Determine the [x, y] coordinate at the center of the cell enclosing the given text.  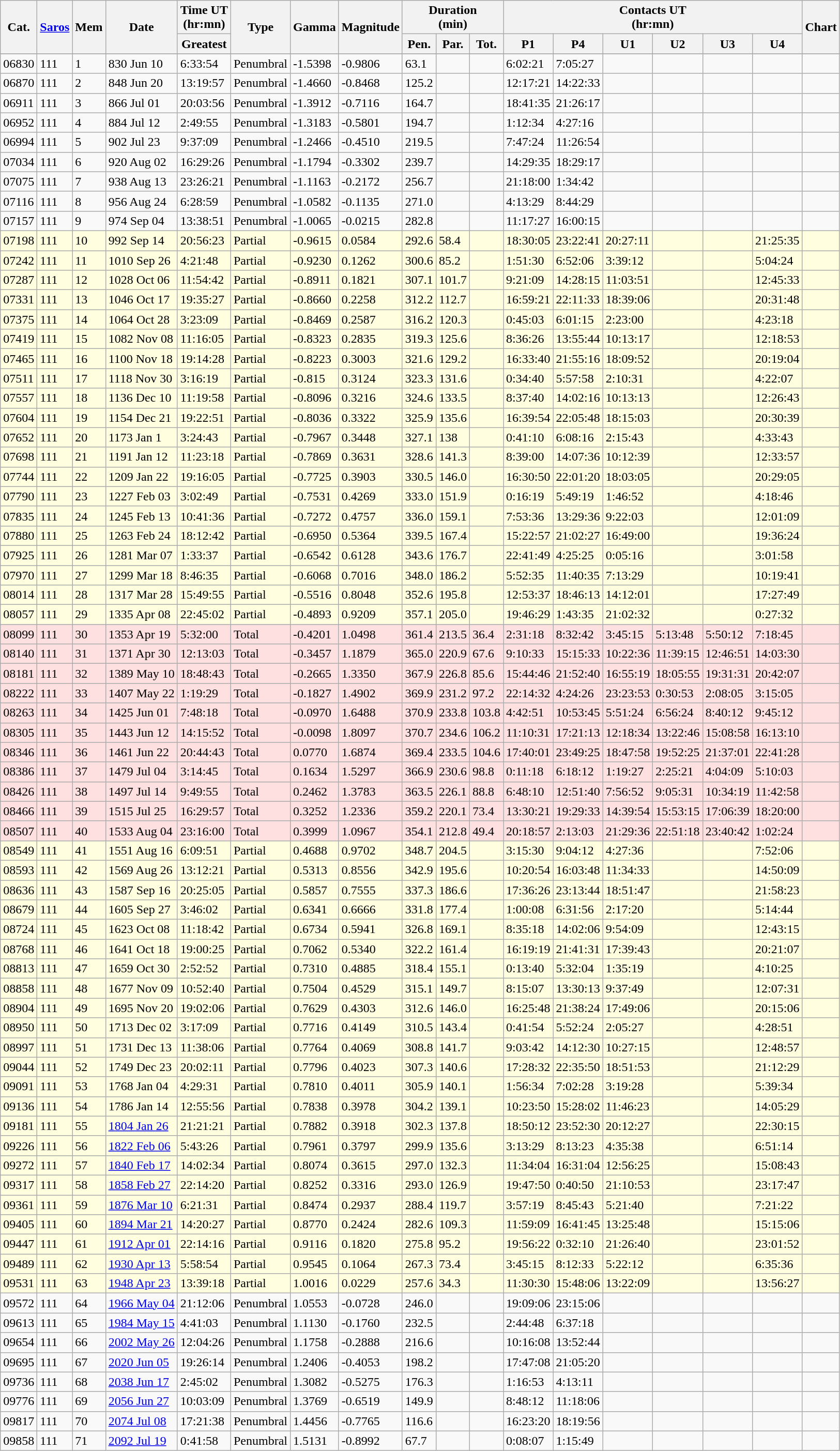
13:30:13 [578, 988]
9:49:55 [204, 791]
59 [89, 1205]
1010 Sep 26 [142, 260]
20:19:04 [777, 359]
310.5 [419, 1028]
-1.1163 [315, 181]
0.6734 [315, 929]
49 [89, 1008]
10:41:36 [204, 516]
-1.5398 [315, 64]
239.7 [419, 162]
08679 [19, 910]
0.7504 [315, 988]
884 Jul 12 [142, 123]
13:56:27 [777, 1284]
288.4 [419, 1205]
2002 May 26 [142, 1342]
0.6666 [370, 910]
109.3 [453, 1225]
3 [89, 103]
143.4 [453, 1028]
Chart [821, 27]
231.2 [453, 693]
23:49:25 [578, 752]
16:59:21 [528, 300]
0.0229 [370, 1284]
1804 Jan 26 [142, 1126]
08724 [19, 929]
0.7810 [315, 1087]
302.3 [419, 1126]
0.2937 [370, 1205]
212.8 [453, 831]
315.1 [419, 988]
12:51:40 [578, 791]
4:28:51 [777, 1028]
0.1262 [370, 260]
27 [89, 575]
1966 May 04 [142, 1303]
7:02:28 [578, 1087]
9:21:09 [528, 280]
0.5941 [370, 929]
08386 [19, 772]
1.0498 [370, 634]
0.3918 [370, 1126]
14:15:52 [204, 732]
09272 [19, 1165]
1768 Jan 04 [142, 1087]
08140 [19, 654]
328.6 [419, 457]
292.6 [419, 240]
129.2 [453, 359]
0.2258 [370, 300]
7:05:27 [578, 64]
213.5 [453, 634]
12:04:26 [204, 1342]
104.6 [486, 752]
23:16:00 [204, 831]
18:41:35 [528, 103]
6:35:36 [777, 1264]
-0.2888 [370, 1342]
18:15:03 [628, 418]
233.5 [453, 752]
10:12:39 [628, 457]
5:21:40 [628, 1205]
20:42:07 [777, 674]
12:17:21 [528, 83]
300.6 [419, 260]
15 [89, 339]
3:02:49 [204, 496]
2:17:20 [628, 910]
0.2587 [370, 319]
10:34:19 [727, 791]
21:05:20 [578, 1362]
21:41:31 [578, 949]
16:29:57 [204, 811]
7:18:45 [777, 634]
308.8 [419, 1047]
47 [89, 969]
Par. [453, 44]
09489 [19, 1264]
-0.8323 [315, 339]
1605 Sep 27 [142, 910]
07604 [19, 418]
29 [89, 615]
9:37:09 [204, 142]
257.6 [419, 1284]
18:48:43 [204, 674]
19 [89, 418]
19:02:06 [204, 1008]
50 [89, 1028]
46 [89, 949]
09531 [19, 1284]
14:07:36 [578, 457]
4 [89, 123]
10:03:09 [204, 1401]
09044 [19, 1067]
41 [89, 850]
20:15:06 [777, 1008]
09361 [19, 1205]
0.7555 [370, 890]
08950 [19, 1028]
20:31:48 [777, 300]
19:14:28 [204, 359]
318.4 [419, 969]
14:20:27 [204, 1225]
155.1 [453, 969]
0:16:19 [528, 496]
18:03:05 [628, 477]
08768 [19, 949]
22:35:50 [578, 1067]
0:41:58 [204, 1441]
13:12:21 [204, 870]
21:29:36 [628, 831]
66 [89, 1342]
70 [89, 1421]
149.9 [419, 1401]
11:03:51 [628, 280]
271.0 [419, 201]
07287 [19, 280]
25 [89, 536]
6:09:51 [204, 850]
0.8048 [370, 595]
0.8252 [315, 1185]
21:26:17 [578, 103]
10:53:45 [578, 713]
20:56:23 [204, 240]
0.4269 [370, 496]
1443 Jun 12 [142, 732]
22:14:20 [204, 1185]
09858 [19, 1441]
0.4303 [370, 1008]
216.6 [419, 1342]
7:47:24 [528, 142]
12 [89, 280]
-0.9806 [370, 64]
6 [89, 162]
-0.7116 [370, 103]
0.4529 [370, 988]
-0.1135 [370, 201]
1876 Mar 10 [142, 1205]
1984 May 15 [142, 1323]
9:54:09 [628, 929]
9 [89, 221]
-0.8911 [315, 280]
-0.4893 [315, 615]
08263 [19, 713]
Pen. [419, 44]
19:46:29 [528, 615]
9:05:31 [678, 791]
16:13:10 [777, 732]
07116 [19, 201]
07790 [19, 496]
830 Jun 10 [142, 64]
4:18:46 [777, 496]
63 [89, 1284]
34 [89, 713]
8:44:29 [578, 201]
159.1 [453, 516]
3:19:28 [628, 1087]
304.2 [419, 1106]
11:17:27 [528, 221]
07652 [19, 437]
321.6 [419, 359]
6:37:18 [578, 1323]
164.7 [419, 103]
97.2 [486, 693]
0:13:40 [528, 969]
339.5 [419, 536]
08593 [19, 870]
23:26:21 [204, 181]
324.6 [419, 398]
1:35:19 [628, 969]
88.8 [486, 791]
0.7016 [370, 575]
1551 Aug 16 [142, 850]
-0.1827 [315, 693]
336.0 [419, 516]
112.7 [453, 300]
16:41:45 [578, 1225]
6:01:15 [578, 319]
8:15:07 [528, 988]
992 Sep 14 [142, 240]
1:16:53 [528, 1382]
0.1634 [315, 772]
11:18:06 [578, 1401]
3:23:09 [204, 319]
366.9 [419, 772]
10:23:50 [528, 1106]
0.2462 [315, 791]
Mem [89, 27]
1209 Jan 22 [142, 477]
8:48:12 [528, 1401]
9:22:03 [628, 516]
1.5297 [370, 772]
2 [89, 83]
282.6 [419, 1225]
09695 [19, 1362]
267.3 [419, 1264]
15:28:02 [578, 1106]
125.6 [453, 339]
0.2835 [370, 339]
0.7310 [315, 969]
11:46:23 [628, 1106]
116.6 [419, 1421]
325.9 [419, 418]
6:56:24 [678, 713]
09736 [19, 1382]
-1.3912 [315, 103]
1.3769 [315, 1401]
319.3 [419, 339]
07698 [19, 457]
06994 [19, 142]
330.5 [419, 477]
5:51:24 [628, 713]
2038 Jun 17 [142, 1382]
0.8556 [370, 870]
0.0770 [315, 752]
902 Jul 23 [142, 142]
0.7764 [315, 1047]
14:22:33 [578, 83]
7:21:22 [777, 1205]
8 [89, 201]
16 [89, 359]
12:13:03 [204, 654]
7:48:18 [204, 713]
38 [89, 791]
0.7062 [315, 949]
07465 [19, 359]
19:09:06 [528, 1303]
15:15:06 [777, 1225]
95.2 [453, 1244]
-0.4053 [370, 1362]
0.1820 [370, 1244]
06870 [19, 83]
0.3124 [370, 378]
1:00:08 [528, 910]
848 Jun 20 [142, 83]
13:22:46 [678, 732]
07198 [19, 240]
69 [89, 1401]
20:03:56 [204, 103]
22:45:02 [204, 615]
866 Jul 01 [142, 103]
169.1 [453, 929]
1 [89, 64]
1407 May 22 [142, 693]
226.1 [453, 791]
101.7 [453, 280]
17:21:38 [204, 1421]
2020 Jun 05 [142, 1362]
1:34:42 [578, 181]
19:35:27 [204, 300]
8:46:35 [204, 575]
13:30:21 [528, 811]
1:12:34 [528, 123]
1.0553 [315, 1303]
1948 Apr 23 [142, 1284]
1:33:37 [204, 555]
14:02:34 [204, 1165]
18:47:58 [628, 752]
8:40:12 [727, 713]
-0.1760 [370, 1323]
18:50:12 [528, 1126]
-1.1794 [315, 162]
23:22:41 [578, 240]
348.0 [419, 575]
2:25:21 [678, 772]
Contacts UT(hr:mn) [653, 18]
U3 [727, 44]
0.3999 [315, 831]
32 [89, 674]
2:44:48 [528, 1323]
13:39:18 [204, 1284]
137.8 [453, 1126]
0.8770 [315, 1225]
0.7629 [315, 1008]
0.9116 [315, 1244]
-0.3302 [370, 162]
Greatest [204, 44]
14:02:16 [578, 398]
19:22:51 [204, 418]
Duration(min) [453, 18]
-0.9230 [315, 260]
1100 Nov 18 [142, 359]
357.1 [419, 615]
13:22:09 [628, 1284]
37 [89, 772]
07511 [19, 378]
19:52:25 [678, 752]
1533 Aug 04 [142, 831]
4:29:31 [204, 1087]
-1.3183 [315, 123]
56 [89, 1145]
1.1879 [370, 654]
P4 [578, 44]
141.3 [453, 457]
0.7796 [315, 1067]
1731 Dec 13 [142, 1047]
297.0 [419, 1165]
6:08:16 [578, 437]
6:18:12 [578, 772]
09776 [19, 1401]
07157 [19, 221]
1695 Nov 20 [142, 1008]
15:49:55 [204, 595]
9:37:49 [628, 988]
331.8 [419, 910]
21:21:21 [204, 1126]
0:34:40 [528, 378]
1.0967 [370, 831]
920 Aug 02 [142, 162]
-0.8469 [315, 319]
11:18:42 [204, 929]
7:56:52 [628, 791]
18:51:47 [628, 890]
3:15:30 [528, 850]
9:04:12 [578, 850]
1.1130 [315, 1323]
22:41:49 [528, 555]
-0.7765 [370, 1421]
21:12:06 [204, 1303]
10:19:41 [777, 575]
15:15:33 [578, 654]
19:36:24 [777, 536]
43 [89, 890]
20:44:43 [204, 752]
20:18:57 [528, 831]
14:02:06 [578, 929]
63.1 [419, 64]
-1.2466 [315, 142]
09405 [19, 1225]
125.2 [419, 83]
0.6128 [370, 555]
-0.5516 [315, 595]
8:36:26 [528, 339]
0.3252 [315, 811]
354.1 [419, 831]
21:38:24 [578, 1008]
4:13:11 [578, 1382]
938 Aug 13 [142, 181]
1425 Jun 01 [142, 713]
4:27:16 [578, 123]
-0.8036 [315, 418]
22:51:18 [678, 831]
312.2 [419, 300]
0.7716 [315, 1028]
326.8 [419, 929]
5:49:19 [578, 496]
12:07:31 [777, 988]
14:05:29 [777, 1106]
07835 [19, 516]
1894 Mar 21 [142, 1225]
23:01:52 [777, 1244]
18 [89, 398]
1858 Feb 27 [142, 1185]
140.6 [453, 1067]
07880 [19, 536]
20:02:11 [204, 1067]
0:08:07 [528, 1441]
18:12:42 [204, 536]
1154 Dec 21 [142, 418]
16:33:40 [528, 359]
Saros [55, 27]
0.1064 [370, 1264]
11:23:18 [204, 457]
20:27:11 [628, 240]
17:27:49 [777, 595]
1515 Jul 25 [142, 811]
26 [89, 555]
17:28:32 [528, 1067]
1263 Feb 24 [142, 536]
5:39:34 [777, 1087]
P1 [528, 44]
1118 Nov 30 [142, 378]
17:36:26 [528, 890]
-0.8992 [370, 1441]
1:15:49 [578, 1441]
333.0 [419, 496]
256.7 [419, 181]
13 [89, 300]
-0.0970 [315, 713]
369.4 [419, 752]
54 [89, 1106]
2074 Jul 08 [142, 1421]
6:33:54 [204, 64]
13:55:44 [578, 339]
16:03:48 [578, 870]
08466 [19, 811]
28 [89, 595]
58 [89, 1185]
12:53:37 [528, 595]
-1.4660 [315, 83]
2:45:02 [204, 1382]
5 [89, 142]
176.3 [419, 1382]
61 [89, 1244]
09317 [19, 1185]
1.2406 [315, 1362]
-0.6068 [315, 575]
9:03:42 [528, 1047]
140.1 [453, 1087]
19:00:25 [204, 949]
21:55:16 [578, 359]
307.3 [419, 1067]
11:26:54 [578, 142]
2:23:00 [628, 319]
-0.3457 [315, 654]
13:25:48 [628, 1225]
23:52:30 [578, 1126]
4:27:36 [628, 850]
17:40:01 [528, 752]
131.6 [453, 378]
60 [89, 1225]
1.6874 [370, 752]
09613 [19, 1323]
1461 Jun 22 [142, 752]
0:41:54 [528, 1028]
33 [89, 693]
1227 Feb 03 [142, 496]
307.1 [419, 280]
14:39:54 [628, 811]
4:24:26 [578, 693]
Cat. [19, 27]
186.2 [453, 575]
Gamma [315, 27]
12:33:57 [777, 457]
09447 [19, 1244]
220.9 [453, 654]
11:42:58 [777, 791]
11:34:04 [528, 1165]
139.1 [453, 1106]
-0.7272 [315, 516]
0.3903 [370, 477]
0.6341 [315, 910]
3:17:09 [204, 1028]
20:30:39 [777, 418]
4:13:29 [528, 201]
-0.0098 [315, 732]
3:13:29 [528, 1145]
282.8 [419, 221]
0.4757 [370, 516]
09091 [19, 1087]
18:20:00 [777, 811]
21:10:53 [628, 1185]
1587 Sep 16 [142, 890]
-0.4510 [370, 142]
0.3797 [370, 1145]
8:37:40 [528, 398]
55 [89, 1126]
-0.0215 [370, 221]
20:21:07 [777, 949]
19:26:14 [204, 1362]
230.6 [453, 772]
35 [89, 732]
-0.8223 [315, 359]
12:46:51 [727, 654]
08346 [19, 752]
1.4456 [315, 1421]
1641 Oct 18 [142, 949]
956 Aug 24 [142, 201]
10 [89, 240]
176.7 [453, 555]
18:39:06 [628, 300]
299.9 [419, 1145]
08014 [19, 595]
5:04:24 [777, 260]
0.8474 [315, 1205]
348.7 [419, 850]
09181 [19, 1126]
08099 [19, 634]
12:43:15 [777, 929]
0.5857 [315, 890]
3:57:19 [528, 1205]
1749 Dec 23 [142, 1067]
0.4011 [370, 1087]
23:23:53 [628, 693]
53 [89, 1087]
Tot. [486, 44]
16:19:19 [528, 949]
186.6 [453, 890]
1.2336 [370, 811]
195.6 [453, 870]
0.4688 [315, 850]
337.3 [419, 890]
10:52:40 [204, 988]
4:42:51 [528, 713]
09817 [19, 1421]
161.4 [453, 949]
20:12:27 [628, 1126]
08997 [19, 1047]
7 [89, 181]
Date [142, 27]
08904 [19, 1008]
2:15:43 [628, 437]
10:13:17 [628, 339]
2:49:55 [204, 123]
19:16:05 [204, 477]
1082 Nov 08 [142, 339]
14:12:01 [628, 595]
352.6 [419, 595]
07744 [19, 477]
0:40:50 [578, 1185]
4:41:03 [204, 1323]
12:48:57 [777, 1047]
09572 [19, 1303]
3:39:12 [628, 260]
08222 [19, 693]
219.5 [419, 142]
0.3631 [370, 457]
22:14:16 [204, 1244]
16:39:54 [528, 418]
12:55:56 [204, 1106]
17:21:13 [578, 732]
312.6 [419, 1008]
-0.2172 [370, 181]
5:57:58 [578, 378]
15:53:15 [678, 811]
-0.9615 [315, 240]
0.7838 [315, 1106]
85.2 [453, 260]
18:05:55 [678, 674]
1.0016 [315, 1284]
62 [89, 1264]
1299 Mar 18 [142, 575]
1064 Oct 28 [142, 319]
2:08:05 [727, 693]
11:16:05 [204, 339]
2092 Jul 19 [142, 1441]
23 [89, 496]
1.3082 [315, 1382]
106.2 [486, 732]
8:45:43 [578, 1205]
13:38:51 [204, 221]
39 [89, 811]
6:02:21 [528, 64]
23:40:42 [727, 831]
359.2 [419, 811]
4:35:38 [628, 1145]
8:39:00 [528, 457]
1:56:34 [528, 1087]
1:02:24 [777, 831]
10:22:36 [628, 654]
4:22:07 [777, 378]
167.4 [453, 536]
9:45:12 [777, 713]
30 [89, 634]
17 [89, 378]
10:20:54 [528, 870]
974 Sep 04 [142, 221]
305.9 [419, 1087]
67.6 [486, 654]
0:41:10 [528, 437]
1713 Dec 02 [142, 1028]
0.3216 [370, 398]
12:18:53 [777, 339]
1840 Feb 17 [142, 1165]
06911 [19, 103]
3:01:58 [777, 555]
23:15:06 [578, 1303]
1317 Mar 28 [142, 595]
1.4902 [370, 693]
5:50:12 [727, 634]
204.5 [453, 850]
3:15:05 [777, 693]
5:52:35 [528, 575]
20:29:05 [777, 477]
0.2424 [370, 1225]
0.4885 [370, 969]
18:09:52 [628, 359]
21:02:27 [578, 536]
1.1758 [315, 1342]
10:27:15 [628, 1047]
17:39:43 [628, 949]
149.7 [453, 988]
3:16:19 [204, 378]
323.3 [419, 378]
-0.6519 [370, 1401]
22:01:20 [578, 477]
07557 [19, 398]
19:47:50 [528, 1185]
22:30:15 [777, 1126]
49.4 [486, 831]
36.4 [486, 634]
31 [89, 654]
65 [89, 1323]
-0.4201 [315, 634]
0.9702 [370, 850]
85.6 [486, 674]
08305 [19, 732]
51 [89, 1047]
6:31:56 [578, 910]
0.7882 [315, 1126]
1479 Jul 04 [142, 772]
1281 Mar 07 [142, 555]
120.3 [453, 319]
-0.7869 [315, 457]
0.9545 [315, 1264]
21:25:35 [777, 240]
16:49:00 [628, 536]
0.3322 [370, 418]
-0.7725 [315, 477]
16:29:26 [204, 162]
138 [453, 437]
220.1 [453, 811]
8:12:33 [578, 1264]
342.9 [419, 870]
246.0 [419, 1303]
Magnitude [370, 27]
48 [89, 988]
233.8 [453, 713]
U1 [628, 44]
177.4 [453, 910]
18:46:13 [578, 595]
322.2 [419, 949]
205.0 [453, 615]
6:48:10 [528, 791]
0:11:18 [528, 772]
0:32:10 [578, 1244]
07242 [19, 260]
15:44:46 [528, 674]
1677 Nov 09 [142, 988]
3:46:02 [204, 910]
4:10:25 [777, 969]
4:21:48 [204, 260]
17:06:39 [727, 811]
0.4069 [370, 1047]
08858 [19, 988]
58.4 [453, 240]
11:10:31 [528, 732]
0:05:16 [628, 555]
11:34:33 [628, 870]
14:03:30 [777, 654]
U2 [678, 44]
1:19:27 [628, 772]
1:46:52 [628, 496]
06952 [19, 123]
18:29:17 [578, 162]
4:33:43 [777, 437]
08426 [19, 791]
3:14:45 [204, 772]
-0.815 [315, 378]
370.7 [419, 732]
6:52:06 [578, 260]
12:26:43 [777, 398]
8:13:23 [578, 1145]
1173 Jan 1 [142, 437]
71 [89, 1441]
0.1821 [370, 280]
1822 Feb 06 [142, 1145]
-0.0728 [370, 1303]
119.7 [453, 1205]
5:13:48 [678, 634]
Time UT(hr:mn) [204, 18]
103.8 [486, 713]
5:58:54 [204, 1264]
9:10:33 [528, 654]
07970 [19, 575]
367.9 [419, 674]
1659 Oct 30 [142, 969]
1569 Aug 26 [142, 870]
12:45:33 [777, 280]
-0.5801 [370, 123]
13:19:57 [204, 83]
Type [261, 27]
14:12:30 [578, 1047]
23:17:47 [777, 1185]
1046 Oct 17 [142, 300]
16:31:04 [578, 1165]
1028 Oct 06 [142, 280]
316.2 [419, 319]
0.3003 [370, 359]
369.9 [419, 693]
132.3 [453, 1165]
19:29:33 [578, 811]
22:41:28 [777, 752]
1:19:29 [204, 693]
0.4023 [370, 1067]
-0.6542 [315, 555]
-0.2665 [315, 674]
08813 [19, 969]
21:52:40 [578, 674]
-0.5275 [370, 1382]
0.0584 [370, 240]
0.7961 [315, 1145]
-0.8468 [370, 83]
0.3978 [370, 1106]
1389 May 10 [142, 674]
6:51:14 [777, 1145]
2:10:31 [628, 378]
08636 [19, 890]
15:08:43 [777, 1165]
44 [89, 910]
232.5 [419, 1323]
11:38:06 [204, 1047]
5:43:26 [204, 1145]
09226 [19, 1145]
-1.0065 [315, 221]
194.7 [419, 123]
226.8 [453, 674]
09136 [19, 1106]
11:40:35 [578, 575]
2056 Jun 27 [142, 1401]
21:37:01 [727, 752]
-0.6950 [315, 536]
14:50:09 [777, 870]
23:13:44 [578, 890]
363.5 [419, 791]
20:25:05 [204, 890]
1191 Jan 12 [142, 457]
08181 [19, 674]
5:32:00 [204, 634]
21:12:29 [777, 1067]
10:16:08 [528, 1342]
15:22:57 [528, 536]
18:51:53 [628, 1067]
12:01:09 [777, 516]
1245 Feb 13 [142, 516]
17:49:06 [628, 1008]
343.6 [419, 555]
U4 [777, 44]
19:56:22 [528, 1244]
12:56:25 [628, 1165]
12:18:34 [628, 732]
21:58:23 [777, 890]
14:29:35 [528, 162]
16:25:48 [528, 1008]
21:02:32 [628, 615]
1371 Apr 30 [142, 654]
67 [89, 1362]
22:05:48 [578, 418]
10:13:13 [628, 398]
11 [89, 260]
1786 Jan 14 [142, 1106]
7:53:36 [528, 516]
45 [89, 929]
67.7 [419, 1441]
22 [89, 477]
11:54:42 [204, 280]
11:30:30 [528, 1284]
-0.7967 [315, 437]
08057 [19, 615]
327.1 [419, 437]
42 [89, 870]
07075 [19, 181]
2:52:52 [204, 969]
24 [89, 516]
0.5340 [370, 949]
0:27:32 [777, 615]
4:04:09 [727, 772]
36 [89, 752]
370.9 [419, 713]
21:26:40 [628, 1244]
6:21:31 [204, 1205]
275.8 [419, 1244]
1497 Jul 14 [142, 791]
0.4149 [370, 1028]
1:43:35 [578, 615]
7:52:06 [777, 850]
8:32:42 [578, 634]
1.3783 [370, 791]
-0.7531 [315, 496]
22:14:32 [528, 693]
0.3615 [370, 1165]
14 [89, 319]
13:52:44 [578, 1342]
1335 Apr 08 [142, 615]
16:00:15 [578, 221]
19:31:31 [727, 674]
1.5131 [315, 1441]
21 [89, 457]
07375 [19, 319]
5:14:44 [777, 910]
09654 [19, 1342]
0.5313 [315, 870]
-1.0582 [315, 201]
141.7 [453, 1047]
0.3448 [370, 437]
17:47:08 [528, 1362]
16:55:19 [628, 674]
1930 Apr 13 [142, 1264]
52 [89, 1067]
5:22:12 [628, 1264]
2:31:18 [528, 634]
3:24:43 [204, 437]
0:30:53 [678, 693]
5:32:04 [578, 969]
1.8097 [370, 732]
0.9209 [370, 615]
126.9 [453, 1185]
0:45:03 [528, 319]
06830 [19, 64]
1623 Oct 08 [142, 929]
98.8 [486, 772]
13:29:36 [578, 516]
1136 Dec 10 [142, 398]
20 [89, 437]
21:18:00 [528, 181]
4:25:25 [578, 555]
1.3350 [370, 674]
0.8074 [315, 1165]
34.3 [453, 1284]
15:08:58 [727, 732]
198.2 [419, 1362]
22:11:33 [578, 300]
11:39:15 [678, 654]
18:19:56 [578, 1421]
1912 Apr 01 [142, 1244]
18:30:05 [528, 240]
07034 [19, 162]
5:52:24 [578, 1028]
5:10:03 [777, 772]
1353 Apr 19 [142, 634]
6:28:59 [204, 201]
07419 [19, 339]
14:28:15 [578, 280]
4:23:18 [777, 319]
-0.8096 [315, 398]
68 [89, 1382]
7:13:29 [628, 575]
133.5 [453, 398]
2:13:03 [578, 831]
11:19:58 [204, 398]
16:23:20 [528, 1421]
07331 [19, 300]
151.9 [453, 496]
64 [89, 1303]
-0.8660 [315, 300]
15:48:06 [578, 1284]
0.5364 [370, 536]
16:30:50 [528, 477]
8:35:18 [528, 929]
361.4 [419, 634]
2:05:27 [628, 1028]
293.0 [419, 1185]
1:51:30 [528, 260]
1.6488 [370, 713]
195.8 [453, 595]
365.0 [419, 654]
08549 [19, 850]
234.6 [453, 732]
07925 [19, 555]
11:59:09 [528, 1225]
08507 [19, 831]
0.3316 [370, 1185]
40 [89, 831]
57 [89, 1165]
